Detect which cell encompasses the target text, then output its (x, y) center coordinate. 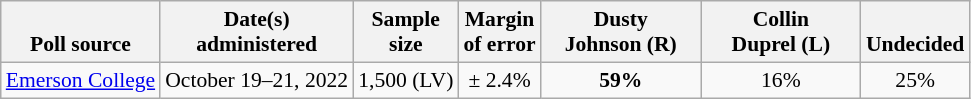
1,500 (LV) (406, 80)
25% (915, 80)
Undecided (915, 32)
DustyJohnson (R) (621, 32)
Marginof error (499, 32)
Poll source (80, 32)
Date(s)administered (256, 32)
59% (621, 80)
October 19–21, 2022 (256, 80)
Samplesize (406, 32)
Emerson College (80, 80)
CollinDuprel (L) (781, 32)
16% (781, 80)
± 2.4% (499, 80)
